From the cell containing the given text, extract its center point as (X, Y) coordinate. 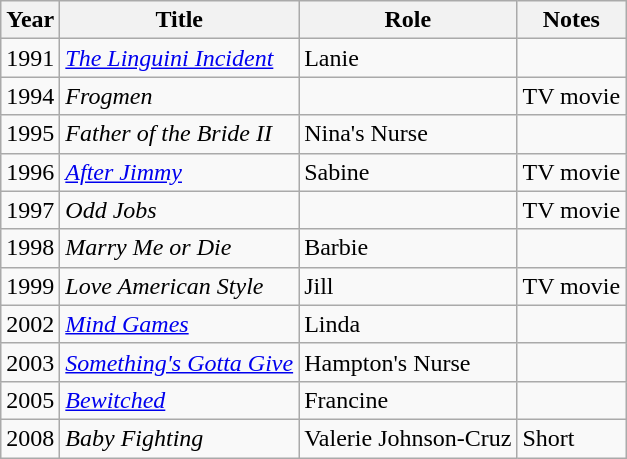
Jill (408, 286)
1994 (30, 96)
The Linguini Incident (180, 58)
Short (572, 438)
Notes (572, 20)
Bewitched (180, 400)
Title (180, 20)
2003 (30, 362)
Love American Style (180, 286)
Hampton's Nurse (408, 362)
Valerie Johnson-Cruz (408, 438)
2008 (30, 438)
Odd Jobs (180, 210)
2005 (30, 400)
1996 (30, 172)
1997 (30, 210)
1995 (30, 134)
Barbie (408, 248)
Role (408, 20)
Linda (408, 324)
2002 (30, 324)
1999 (30, 286)
Baby Fighting (180, 438)
Marry Me or Die (180, 248)
Francine (408, 400)
1991 (30, 58)
Nina's Nurse (408, 134)
Year (30, 20)
After Jimmy (180, 172)
Sabine (408, 172)
1998 (30, 248)
Father of the Bride II (180, 134)
Lanie (408, 58)
Frogmen (180, 96)
Something's Gotta Give (180, 362)
Mind Games (180, 324)
